Return (x, y) of the center of cell containing provided text 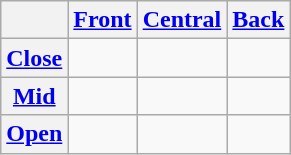
Open (34, 134)
Back (258, 20)
Central (182, 20)
Front (102, 20)
Mid (34, 96)
Close (34, 58)
